Determine the [X, Y] coordinate at the center of the cell enclosing the given text.  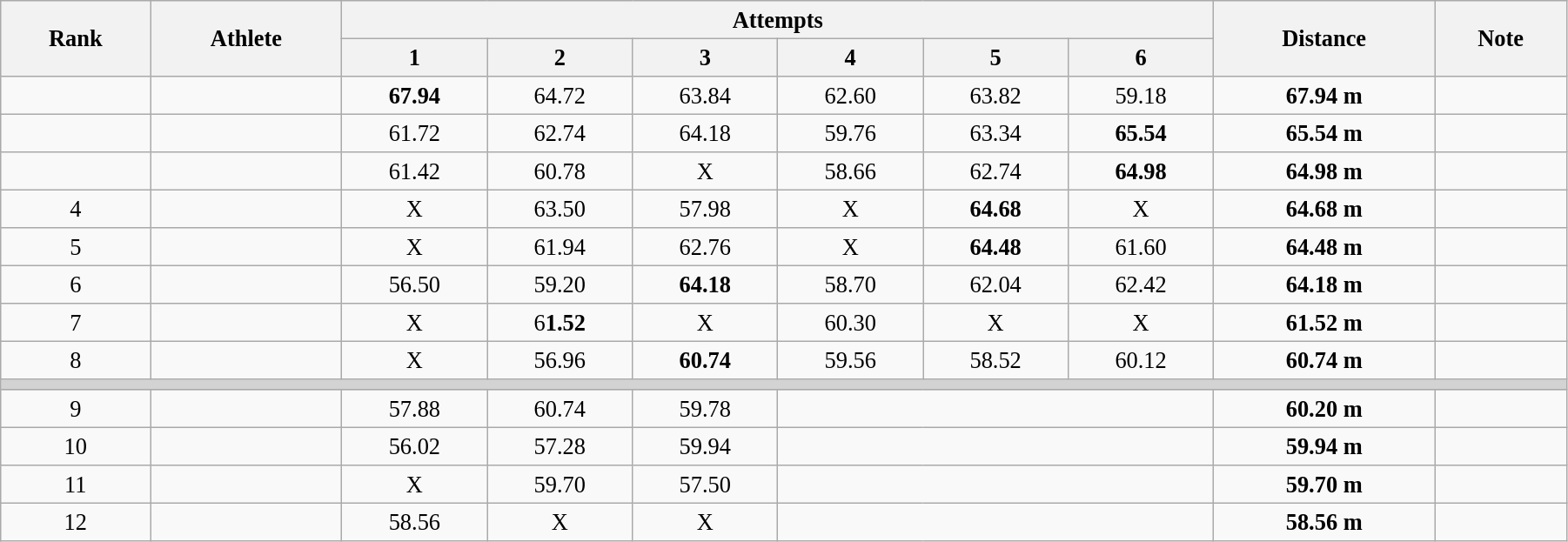
64.48 [995, 247]
57.50 [705, 485]
8 [76, 360]
61.52 [560, 323]
61.72 [414, 133]
59.20 [560, 284]
64.48 m [1324, 247]
64.72 [560, 95]
2 [560, 57]
57.88 [414, 409]
3 [705, 57]
58.70 [851, 284]
60.74 m [1324, 360]
62.04 [995, 284]
12 [76, 522]
10 [76, 446]
7 [76, 323]
60.20 m [1324, 409]
56.02 [414, 446]
60.78 [560, 171]
67.94 m [1324, 95]
63.84 [705, 95]
57.28 [560, 446]
62.76 [705, 247]
57.98 [705, 209]
58.56 m [1324, 522]
61.42 [414, 171]
56.96 [560, 360]
60.30 [851, 323]
59.70 m [1324, 485]
Attempts [778, 19]
65.54 [1142, 133]
62.60 [851, 95]
64.98 [1142, 171]
59.18 [1142, 95]
58.56 [414, 522]
59.94 [705, 446]
64.68 m [1324, 209]
62.42 [1142, 284]
64.98 m [1324, 171]
61.60 [1142, 247]
1 [414, 57]
56.50 [414, 284]
64.68 [995, 209]
63.34 [995, 133]
Athlete [246, 38]
59.78 [705, 409]
Note [1501, 38]
Rank [76, 38]
59.70 [560, 485]
63.50 [560, 209]
60.12 [1142, 360]
65.54 m [1324, 133]
58.66 [851, 171]
59.76 [851, 133]
59.56 [851, 360]
9 [76, 409]
11 [76, 485]
59.94 m [1324, 446]
64.18 m [1324, 284]
Distance [1324, 38]
58.52 [995, 360]
67.94 [414, 95]
61.94 [560, 247]
61.52 m [1324, 323]
63.82 [995, 95]
